Determine the [X, Y] coordinate at the center of the cell enclosing the given text.  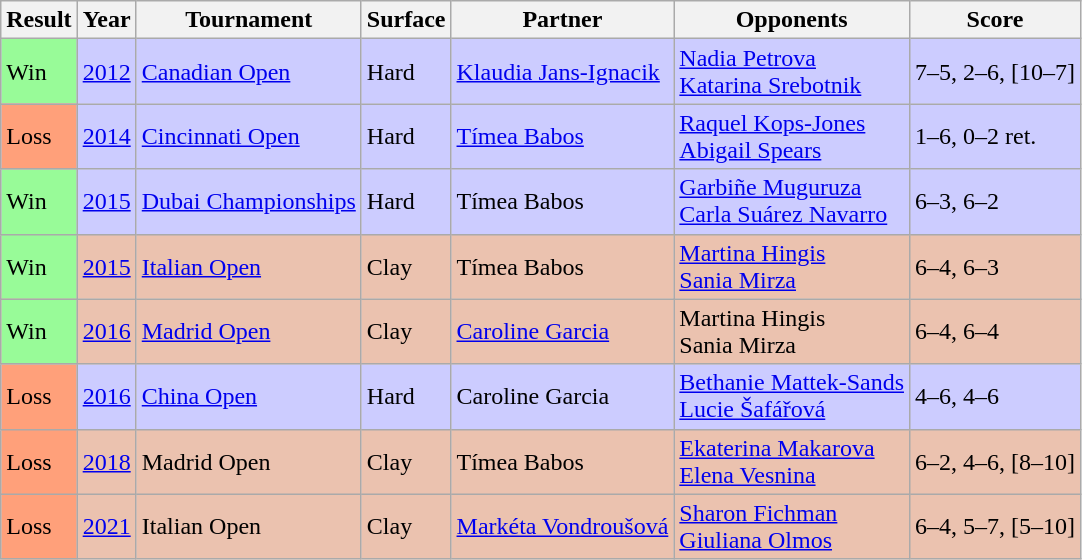
Garbiñe Muguruza Carla Suárez Navarro [792, 202]
1–6, 0–2 ret. [996, 136]
6–4, 6–4 [996, 332]
Result [39, 20]
Klaudia Jans-Ignacik [562, 72]
Tournament [248, 20]
Year [106, 20]
2018 [106, 462]
China Open [248, 396]
Cincinnati Open [248, 136]
Canadian Open [248, 72]
Raquel Kops-Jones Abigail Spears [792, 136]
Sharon Fichman Giuliana Olmos [792, 526]
6–4, 6–3 [996, 266]
2014 [106, 136]
Ekaterina Makarova Elena Vesnina [792, 462]
Dubai Championships [248, 202]
Score [996, 20]
Opponents [792, 20]
Nadia Petrova Katarina Srebotnik [792, 72]
6–2, 4–6, [8–10] [996, 462]
6–4, 5–7, [5–10] [996, 526]
Markéta Vondroušová [562, 526]
4–6, 4–6 [996, 396]
Partner [562, 20]
2021 [106, 526]
7–5, 2–6, [10–7] [996, 72]
2012 [106, 72]
6–3, 6–2 [996, 202]
Surface [406, 20]
Bethanie Mattek-Sands Lucie Šafářová [792, 396]
